Output the (x, y) coordinate of the center of the cell containing the given text.  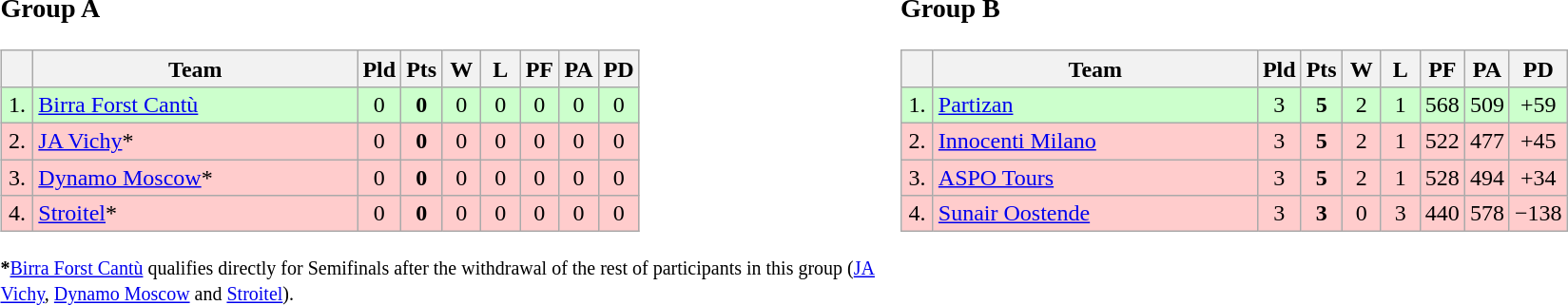
Dynamo Moscow* (196, 178)
+45 (1539, 142)
JA Vichy* (196, 142)
+34 (1539, 178)
Innocenti Milano (1095, 142)
494 (1487, 178)
509 (1487, 105)
528 (1442, 178)
Birra Forst Cantù (196, 105)
568 (1442, 105)
578 (1487, 214)
Stroitel* (196, 214)
ASPO Tours (1095, 178)
−138 (1539, 214)
Partizan (1095, 105)
Sunair Oostende (1095, 214)
522 (1442, 142)
477 (1487, 142)
440 (1442, 214)
+59 (1539, 105)
